Scan for the cell matching the given text and deliver its [X, Y] coordinate at center. 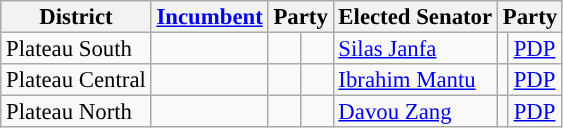
Davou Zang [415, 112]
Plateau Central [76, 80]
Silas Janfa [415, 49]
Plateau North [76, 112]
Plateau South [76, 49]
Elected Senator [415, 17]
Incumbent [210, 17]
District [76, 17]
Ibrahim Mantu [415, 80]
